Find where the given text appears and provide that cell's center as (x, y) coordinate. 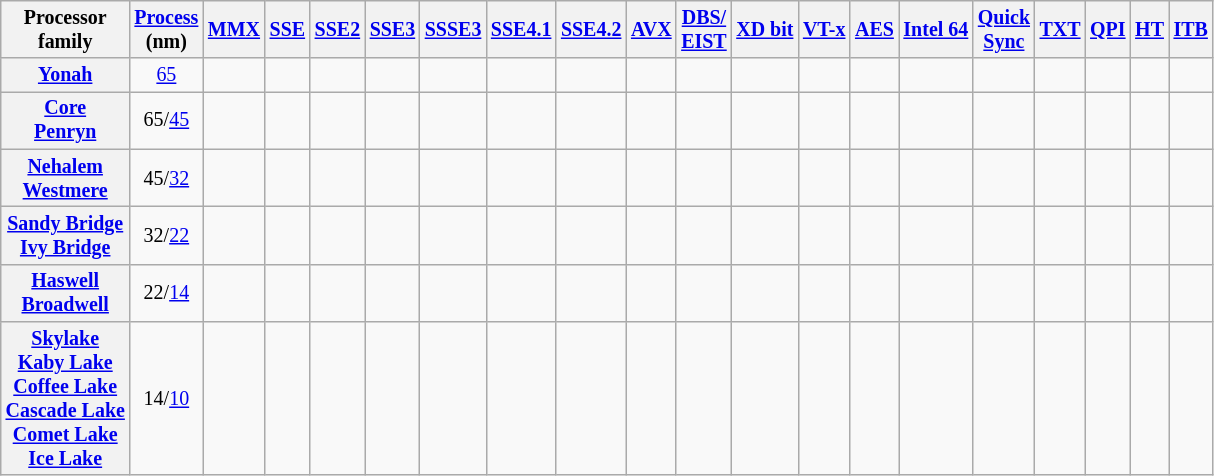
TXT (1060, 30)
HaswellBroadwell (66, 292)
AVX (651, 30)
22/14 (167, 292)
QuickSync (1004, 30)
SSE3 (392, 30)
HT (1149, 30)
XD bit (764, 30)
QPI (1108, 30)
Sandy BridgeIvy Bridge (66, 236)
SSE (288, 30)
65 (167, 76)
Intel 64 (936, 30)
AES (874, 30)
MMX (234, 30)
ITB (1191, 30)
65/45 (167, 120)
DBS/EIST (704, 30)
Process(nm) (167, 30)
SSE4.2 (591, 30)
SSE4.1 (521, 30)
14/10 (167, 398)
Yonah (66, 76)
SSE2 (338, 30)
VT-x (824, 30)
SkylakeKaby LakeCoffee LakeCascade LakeComet LakeIce Lake (66, 398)
32/22 (167, 236)
Processorfamily (66, 30)
SSSE3 (453, 30)
45/32 (167, 178)
CorePenryn (66, 120)
NehalemWestmere (66, 178)
